Pinpoint the cell where the given text exists, returning its [X, Y] midpoint coordinate. 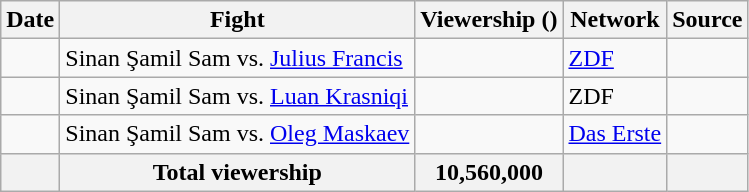
Source [708, 20]
Network [615, 20]
Fight [238, 20]
Das Erste [615, 134]
Total viewership [238, 172]
Sinan Şamil Sam vs. Julius Francis [238, 58]
Sinan Şamil Sam vs. Oleg Maskaev [238, 134]
Viewership () [489, 20]
Sinan Şamil Sam vs. Luan Krasniqi [238, 96]
10,560,000 [489, 172]
Date [30, 20]
